Determine the (X, Y) coordinate at the center of the cell enclosing the given text.  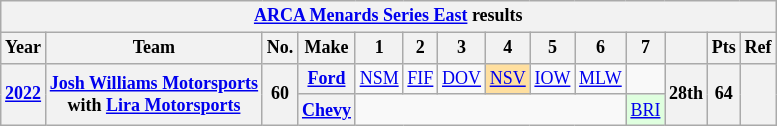
Year (24, 48)
60 (280, 94)
Team (154, 48)
No. (280, 48)
BRI (646, 110)
IOW (552, 78)
DOV (462, 78)
Ref (758, 48)
1 (379, 48)
NSV (508, 78)
2 (420, 48)
MLW (600, 78)
28th (686, 94)
6 (600, 48)
Pts (724, 48)
Make (327, 48)
Ford (327, 78)
3 (462, 48)
ARCA Menards Series East results (388, 16)
64 (724, 94)
Josh Williams Motorsports with Lira Motorsports (154, 94)
NSM (379, 78)
2022 (24, 94)
5 (552, 48)
4 (508, 48)
FIF (420, 78)
Chevy (327, 110)
7 (646, 48)
